Return the [X, Y] coordinate for the center point of the cell that contains the specified text.  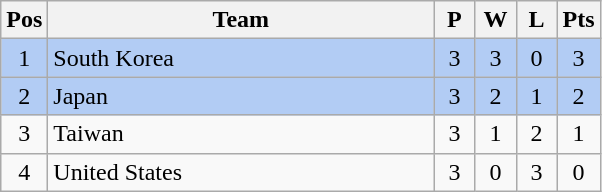
Pts [578, 20]
Japan [241, 96]
Pos [24, 20]
P [454, 20]
4 [24, 172]
South Korea [241, 58]
L [536, 20]
W [496, 20]
United States [241, 172]
Taiwan [241, 134]
Team [241, 20]
